Return the (X, Y) coordinate for the center point of the cell that contains the specified text.  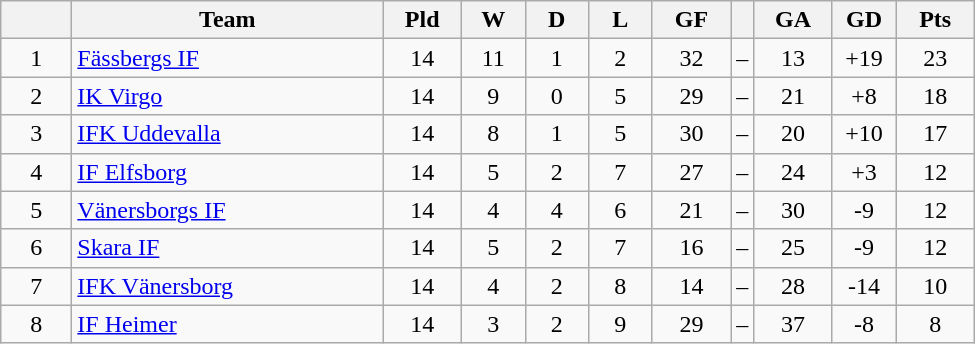
GF (692, 20)
L (621, 20)
16 (692, 248)
Vänersborgs IF (228, 210)
IFK Uddevalla (228, 134)
+3 (864, 172)
Pld (422, 20)
13 (794, 58)
D (557, 20)
-14 (864, 286)
W (493, 20)
18 (936, 96)
20 (794, 134)
GA (794, 20)
+19 (864, 58)
25 (794, 248)
11 (493, 58)
28 (794, 286)
IF Heimer (228, 324)
Team (228, 20)
-8 (864, 324)
GD (864, 20)
Fässbergs IF (228, 58)
Pts (936, 20)
23 (936, 58)
+10 (864, 134)
IK Virgo (228, 96)
32 (692, 58)
IF Elfsborg (228, 172)
0 (557, 96)
+8 (864, 96)
37 (794, 324)
24 (794, 172)
10 (936, 286)
17 (936, 134)
27 (692, 172)
IFK Vänersborg (228, 286)
Skara IF (228, 248)
